Identify which cell holds the provided text, then report its [x, y] central coordinate. 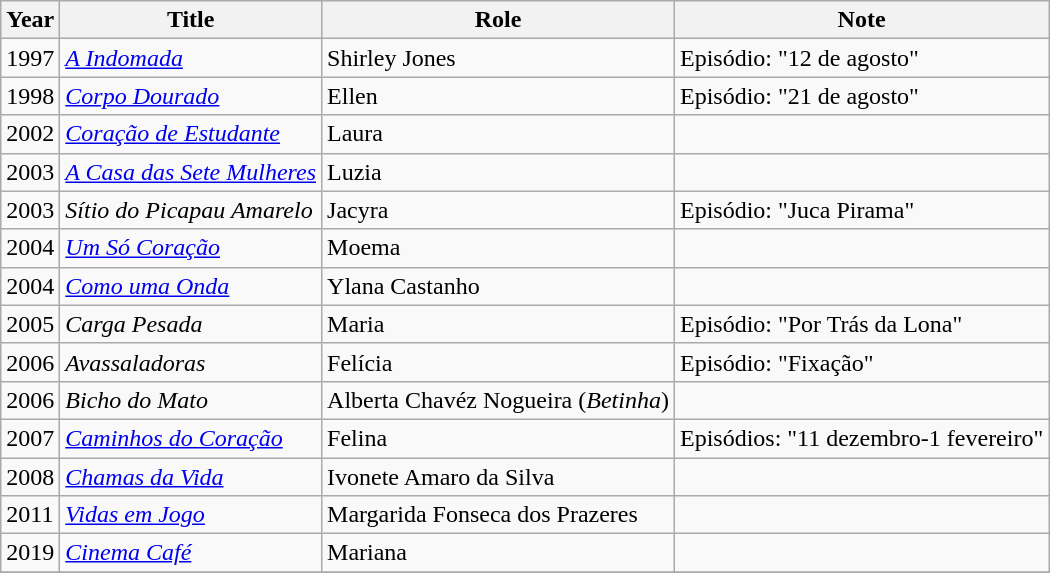
Note [861, 20]
Episódio: "12 de agosto" [861, 58]
Carga Pesada [191, 324]
2005 [30, 324]
Luzia [498, 172]
A Casa das Sete Mulheres [191, 172]
Episódio: "21 de agosto" [861, 96]
Moema [498, 248]
Title [191, 20]
Laura [498, 134]
1998 [30, 96]
Ivonete Amaro da Silva [498, 477]
2008 [30, 477]
Cinema Café [191, 553]
Margarida Fonseca dos Prazeres [498, 515]
Caminhos do Coração [191, 438]
Episódio: "Por Trás da Lona" [861, 324]
2019 [30, 553]
Shirley Jones [498, 58]
Alberta Chavéz Nogueira (Betinha) [498, 400]
Ylana Castanho [498, 286]
Como uma Onda [191, 286]
Vidas em Jogo [191, 515]
Jacyra [498, 210]
Coração de Estudante [191, 134]
Ellen [498, 96]
Episódio: "Fixação" [861, 362]
A Indomada [191, 58]
Bicho do Mato [191, 400]
Episódio: "Juca Pirama" [861, 210]
2007 [30, 438]
1997 [30, 58]
2002 [30, 134]
Avassaladoras [191, 362]
Um Só Coração [191, 248]
Felina [498, 438]
Sítio do Picapau Amarelo [191, 210]
Maria [498, 324]
Episódios: "11 dezembro-1 fevereiro" [861, 438]
Felícia [498, 362]
Chamas da Vida [191, 477]
Corpo Dourado [191, 96]
Mariana [498, 553]
2011 [30, 515]
Year [30, 20]
Role [498, 20]
